Detect which cell encompasses the target text, then output its (x, y) center coordinate. 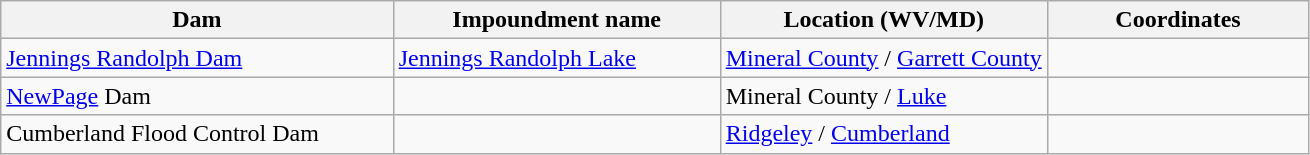
Coordinates (1178, 20)
Mineral County / Garrett County (884, 58)
Location (WV/MD) (884, 20)
NewPage Dam (197, 96)
Mineral County / Luke (884, 96)
Jennings Randolph Lake (556, 58)
Cumberland Flood Control Dam (197, 134)
Dam (197, 20)
Impoundment name (556, 20)
Ridgeley / Cumberland (884, 134)
Jennings Randolph Dam (197, 58)
